Extract the [X, Y] coordinate from the center of the cell holding the provided text.  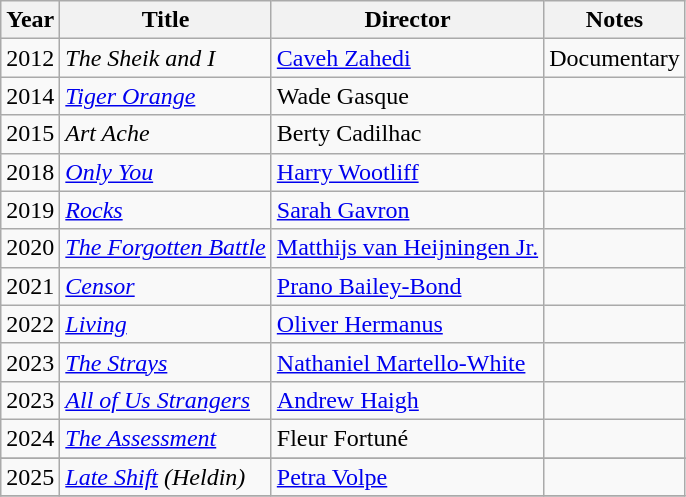
Wade Gasque [407, 96]
Censor [166, 286]
Sarah Gavron [407, 210]
The Forgotten Battle [166, 248]
2014 [30, 96]
Harry Wootliff [407, 172]
Prano Bailey-Bond [407, 286]
Andrew Haigh [407, 400]
2015 [30, 134]
Notes [615, 20]
2018 [30, 172]
Fleur Fortuné [407, 438]
2012 [30, 58]
2022 [30, 324]
2025 [30, 477]
Only You [166, 172]
Oliver Hermanus [407, 324]
2024 [30, 438]
Rocks [166, 210]
Nathaniel Martello-White [407, 362]
Petra Volpe [407, 477]
The Sheik and I [166, 58]
Matthijs van Heijningen Jr. [407, 248]
Caveh Zahedi [407, 58]
2020 [30, 248]
All of Us Strangers [166, 400]
The Strays [166, 362]
Year [30, 20]
2021 [30, 286]
Director [407, 20]
Documentary [615, 58]
The Assessment [166, 438]
Living [166, 324]
Berty Cadilhac [407, 134]
Title [166, 20]
Tiger Orange [166, 96]
2019 [30, 210]
Late Shift (Heldin) [166, 477]
Art Ache [166, 134]
